Capture the cell that displays the provided text and extract its [X, Y] central coordinate. 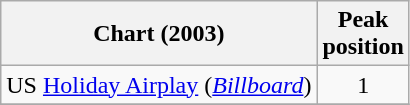
US Holiday Airplay (Billboard) [159, 85]
1 [363, 85]
Chart (2003) [159, 34]
Peakposition [363, 34]
